Locate the cell with the specified text and output its [X, Y] center coordinate. 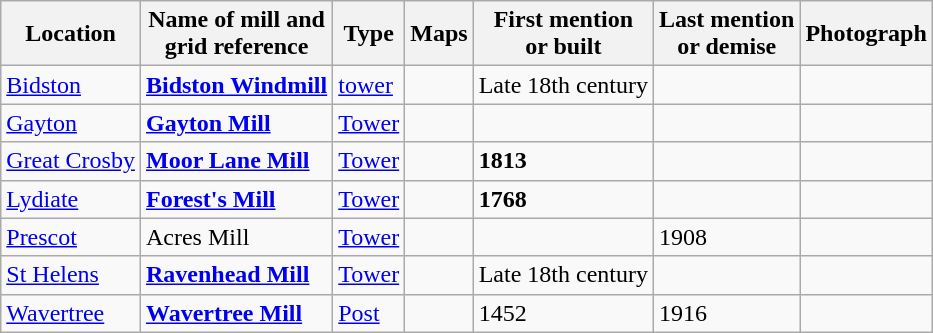
St Helens [71, 275]
1452 [563, 313]
Post [369, 313]
First mentionor built [563, 34]
1916 [726, 313]
Ravenhead Mill [236, 275]
Wavertree [71, 313]
Lydiate [71, 199]
Last mention or demise [726, 34]
Gayton Mill [236, 123]
tower [369, 85]
Great Crosby [71, 161]
Gayton [71, 123]
Location [71, 34]
1768 [563, 199]
Forest's Mill [236, 199]
Type [369, 34]
1813 [563, 161]
Wavertree Mill [236, 313]
Maps [439, 34]
Acres Mill [236, 237]
Bidston [71, 85]
1908 [726, 237]
Name of mill andgrid reference [236, 34]
Bidston Windmill [236, 85]
Moor Lane Mill [236, 161]
Prescot [71, 237]
Photograph [866, 34]
